Determine the (x, y) coordinate at the center of the cell enclosing the given text.  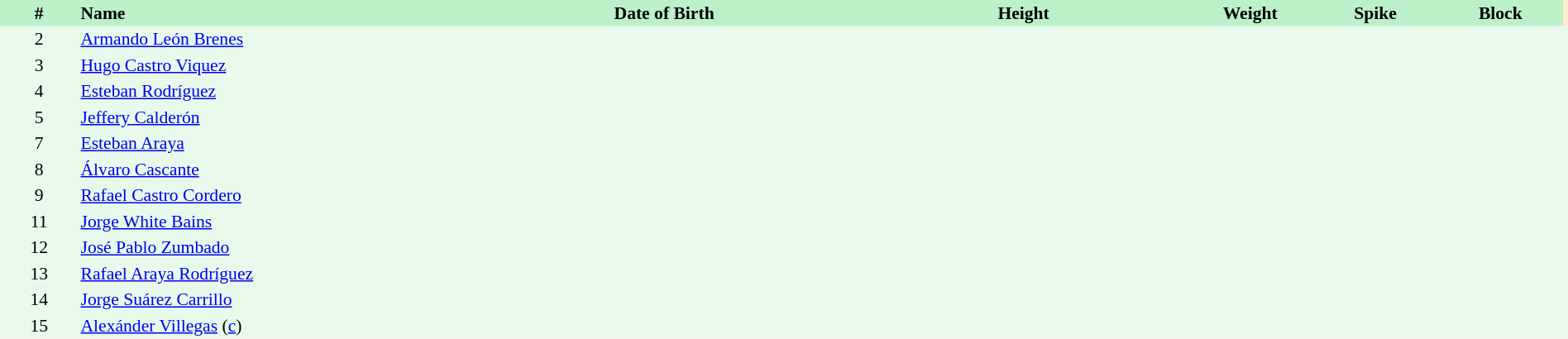
Spike (1374, 13)
# (39, 13)
Rafael Araya Rodríguez (273, 274)
Block (1500, 13)
2 (39, 40)
9 (39, 195)
13 (39, 274)
Name (273, 13)
5 (39, 117)
Jorge Suárez Carrillo (273, 299)
15 (39, 326)
Date of Birth (664, 13)
3 (39, 65)
14 (39, 299)
Jeffery Calderón (273, 117)
Jorge White Bains (273, 222)
4 (39, 91)
Armando León Brenes (273, 40)
12 (39, 248)
Álvaro Cascante (273, 169)
Weight (1250, 13)
Height (1024, 13)
José Pablo Zumbado (273, 248)
7 (39, 144)
Hugo Castro Viquez (273, 65)
Alexánder Villegas (c) (273, 326)
11 (39, 222)
Esteban Rodríguez (273, 91)
8 (39, 169)
Rafael Castro Cordero (273, 195)
Esteban Araya (273, 144)
